Provide the (X, Y) coordinate of the cell's center where the given text is located.  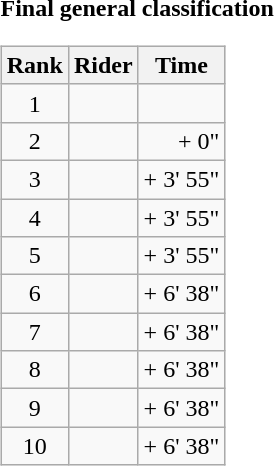
10 (34, 446)
Rank (34, 65)
6 (34, 294)
2 (34, 141)
4 (34, 217)
1 (34, 103)
Rider (103, 65)
5 (34, 256)
3 (34, 179)
7 (34, 332)
+ 0" (182, 141)
Time (182, 65)
9 (34, 408)
8 (34, 370)
